From the cell containing the given text, extract its center point as (X, Y) coordinate. 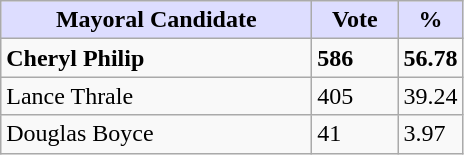
39.24 (430, 96)
56.78 (430, 58)
% (430, 20)
41 (355, 134)
405 (355, 96)
586 (355, 58)
Douglas Boyce (156, 134)
Cheryl Philip (156, 58)
3.97 (430, 134)
Lance Thrale (156, 96)
Mayoral Candidate (156, 20)
Vote (355, 20)
